From the cell containing the given text, extract its center point as [X, Y] coordinate. 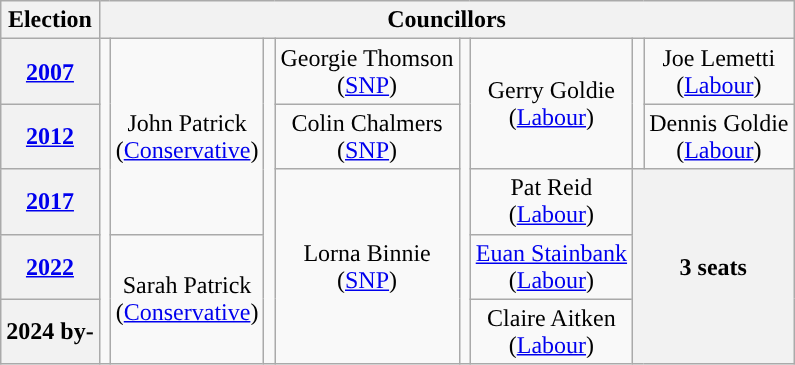
Sarah Patrick(Conservative) [187, 299]
3 seats [714, 266]
Dennis Goldie(Labour) [719, 136]
Lorna Binnie(SNP) [367, 266]
2017 [50, 202]
Pat Reid(Labour) [551, 202]
Joe Lemetti(Labour) [719, 72]
2022 [50, 266]
Euan Stainbank(Labour) [551, 266]
2007 [50, 72]
Colin Chalmers(SNP) [367, 136]
Election [50, 20]
Councillors [446, 20]
Claire Aitken(Labour) [551, 332]
Georgie Thomson(SNP) [367, 72]
2012 [50, 136]
John Patrick(Conservative) [187, 136]
Gerry Goldie(Labour) [551, 104]
2024 by- [50, 332]
